Pinpoint the cell where the given text exists, returning its (X, Y) midpoint coordinate. 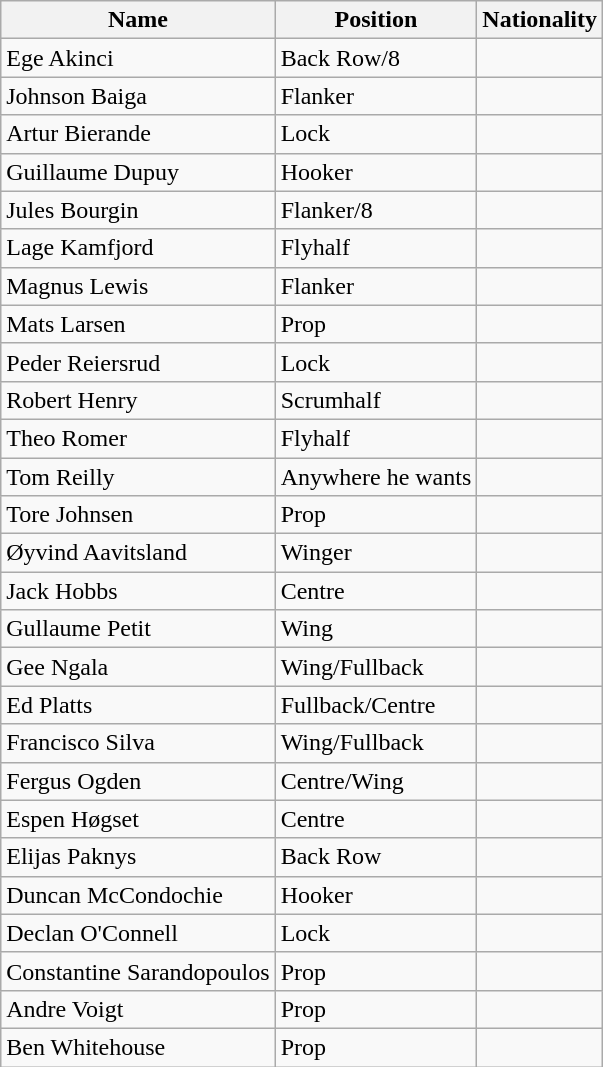
Duncan McCondochie (138, 895)
Lage Kamfjord (138, 248)
Jack Hobbs (138, 591)
Mats Larsen (138, 324)
Scrumhalf (376, 400)
Back Row (376, 857)
Robert Henry (138, 400)
Centre/Wing (376, 781)
Elijas Paknys (138, 857)
Ben Whitehouse (138, 1047)
Magnus Lewis (138, 286)
Theo Romer (138, 438)
Jules Bourgin (138, 210)
Espen Høgset (138, 819)
Flanker/8 (376, 210)
Back Row/8 (376, 58)
Ege Akinci (138, 58)
Anywhere he wants (376, 477)
Constantine Sarandopoulos (138, 971)
Guillaume Dupuy (138, 172)
Gee Ngala (138, 667)
Position (376, 20)
Winger (376, 553)
Declan O'Connell (138, 933)
Gullaume Petit (138, 629)
Wing (376, 629)
Ed Platts (138, 705)
Tore Johnsen (138, 515)
Fergus Ogden (138, 781)
Andre Voigt (138, 1009)
Johnson Baiga (138, 96)
Fullback/Centre (376, 705)
Øyvind Aavitsland (138, 553)
Nationality (540, 20)
Peder Reiersrud (138, 362)
Francisco Silva (138, 743)
Name (138, 20)
Artur Bierande (138, 134)
Tom Reilly (138, 477)
